Detect which cell encompasses the target text, then output its [X, Y] center coordinate. 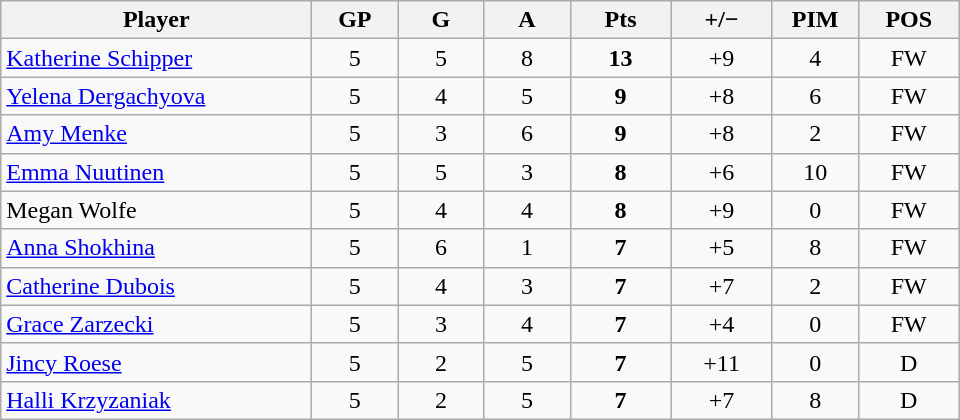
Jincy Roese [156, 362]
+/− [722, 20]
Yelena Dergachyova [156, 96]
Halli Krzyzaniak [156, 400]
A [527, 20]
+11 [722, 362]
Amy Menke [156, 134]
Grace Zarzecki [156, 324]
POS [908, 20]
Emma Nuutinen [156, 172]
+6 [722, 172]
G [441, 20]
Katherine Schipper [156, 58]
+5 [722, 248]
+4 [722, 324]
10 [815, 172]
Player [156, 20]
13 [620, 58]
Megan Wolfe [156, 210]
Catherine Dubois [156, 286]
GP [355, 20]
Pts [620, 20]
1 [527, 248]
PIM [815, 20]
Anna Shokhina [156, 248]
